From the cell containing the given text, extract its center point as [X, Y] coordinate. 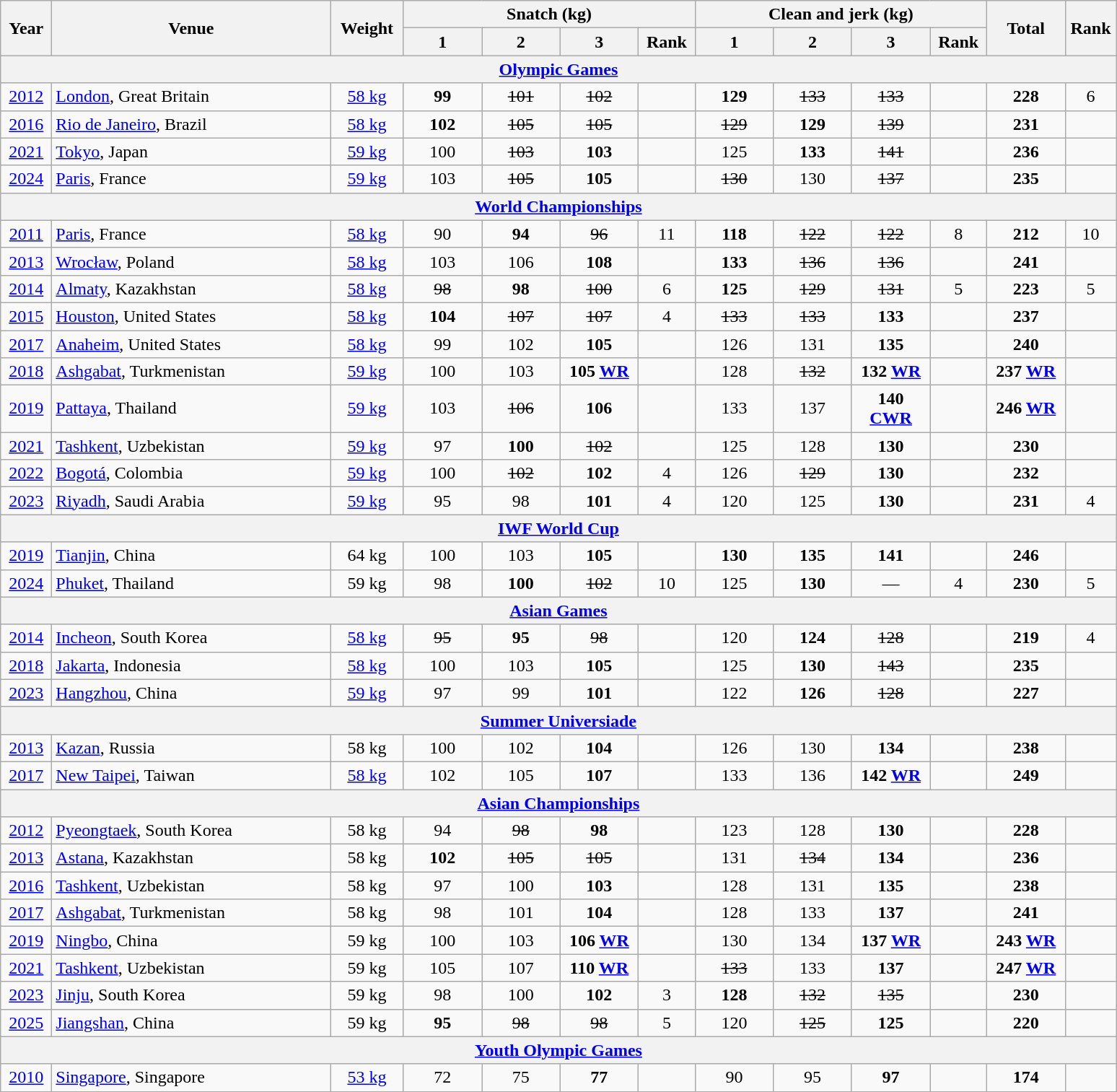
Youth Olympic Games [558, 1050]
246 WR [1026, 409]
174 [1026, 1078]
108 [599, 261]
124 [812, 638]
Ningbo, China [191, 940]
Tokyo, Japan [191, 152]
Phuket, Thailand [191, 583]
Olympic Games [558, 69]
Year [26, 28]
Jinju, South Korea [191, 995]
72 [443, 1078]
2025 [26, 1023]
227 [1026, 693]
Asian Championships [558, 803]
77 [599, 1078]
Pyeongtaek, South Korea [191, 831]
137 WR [890, 940]
Snatch (kg) [549, 14]
118 [735, 234]
Singapore, Singapore [191, 1078]
Kazan, Russia [191, 748]
IWF World Cup [558, 528]
2011 [26, 234]
132 WR [890, 372]
237 WR [1026, 372]
Summer Universiade [558, 720]
64 kg [367, 556]
Astana, Kazakhstan [191, 858]
110 WR [599, 968]
140 CWR [890, 409]
219 [1026, 638]
2010 [26, 1078]
53 kg [367, 1078]
Weight [367, 28]
243 WR [1026, 940]
New Taipei, Taiwan [191, 775]
World Championships [558, 206]
Tianjin, China [191, 556]
Incheon, South Korea [191, 638]
London, Great Britain [191, 97]
75 [521, 1078]
Total [1026, 28]
240 [1026, 344]
Riyadh, Saudi Arabia [191, 501]
Clean and jerk (kg) [841, 14]
Jiangshan, China [191, 1023]
142 WR [890, 775]
Hangzhou, China [191, 693]
Bogotá, Colombia [191, 473]
Houston, United States [191, 316]
Wrocław, Poland [191, 261]
2022 [26, 473]
249 [1026, 775]
Almaty, Kazakhstan [191, 289]
Pattaya, Thailand [191, 409]
2015 [26, 316]
106 WR [599, 940]
105 WR [599, 372]
Venue [191, 28]
96 [599, 234]
212 [1026, 234]
Asian Games [558, 611]
220 [1026, 1023]
Anaheim, United States [191, 344]
Rio de Janeiro, Brazil [191, 124]
247 WR [1026, 968]
143 [890, 665]
246 [1026, 556]
Jakarta, Indonesia [191, 665]
11 [667, 234]
123 [735, 831]
— [890, 583]
8 [958, 234]
232 [1026, 473]
237 [1026, 316]
139 [890, 124]
223 [1026, 289]
